Output the (x, y) coordinate of the center of the cell containing the given text.  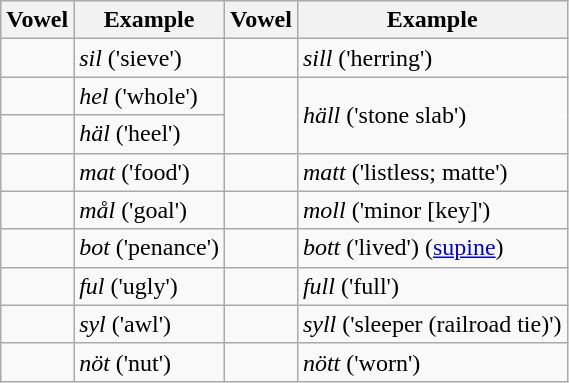
mat ('food') (150, 172)
bot ('penance') (150, 248)
sill ('herring') (432, 58)
full ('full') (432, 286)
bott ('lived') (supine) (432, 248)
syll ('sleeper (railroad tie)') (432, 324)
syl ('awl') (150, 324)
ful ('ugly') (150, 286)
häl ('heel') (150, 134)
matt ('listless; matte') (432, 172)
moll ('minor [key]') (432, 210)
nött ('worn') (432, 362)
mål ('goal') (150, 210)
nöt ('nut') (150, 362)
häll ('stone slab') (432, 115)
hel ('whole') (150, 96)
sil ('sieve') (150, 58)
